Return the [x, y] coordinate for the center point of the cell that contains the specified text.  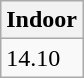
14.10 [42, 58]
Indoor [42, 20]
